Pinpoint the cell where the given text exists, returning its (x, y) midpoint coordinate. 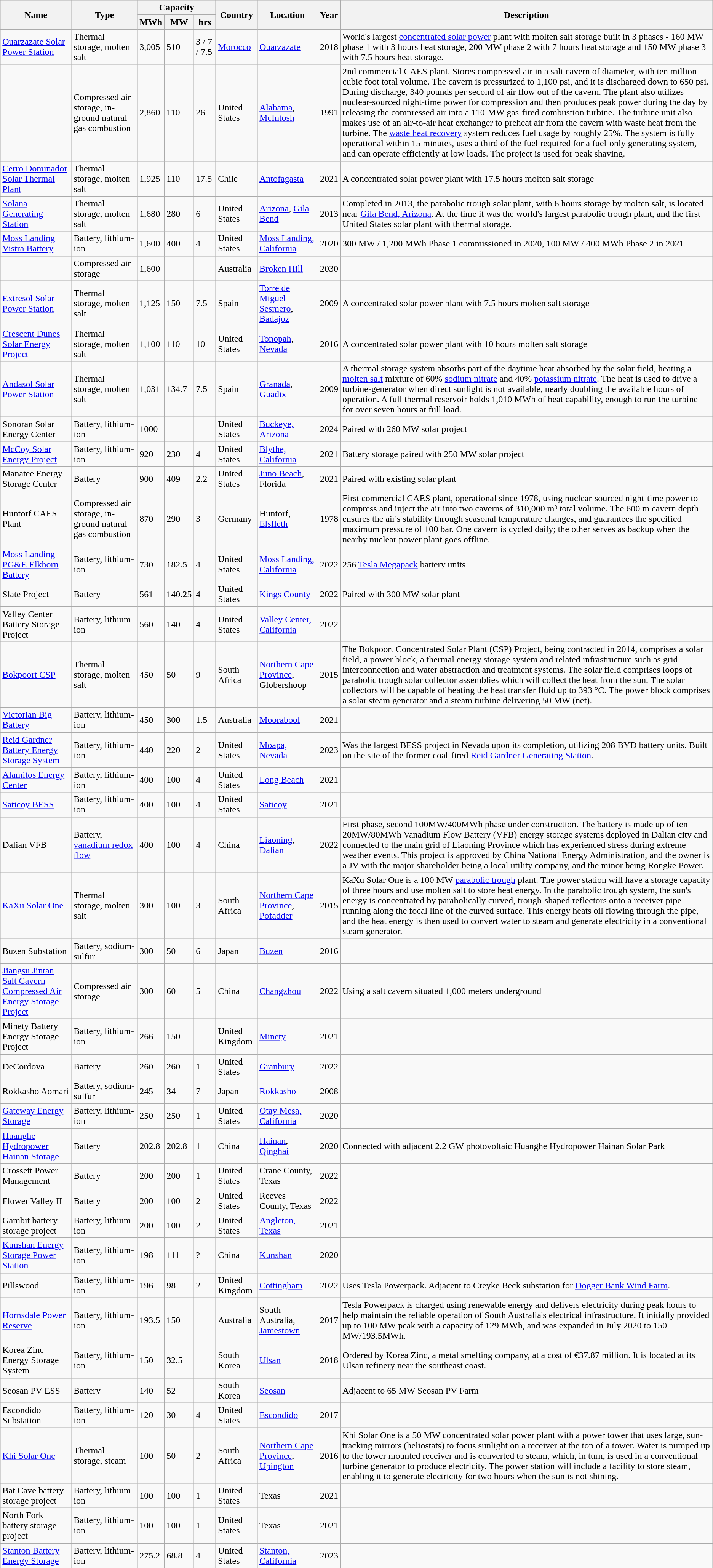
Granada, Guadix (287, 389)
Sonoran Solar Energy Center (36, 429)
1978 (329, 519)
Connected with adjacent 2.2 GW photovoltaic Huanghe Hydropower Hainan Solar Park (526, 1146)
Seosan (287, 1390)
Northern Cape Province, Upington (287, 1455)
Battery storage paired with 250 MW solar project (526, 454)
Location (287, 15)
Bat Cave battery storage project (36, 1495)
Flower Valley II (36, 1200)
Kunshan (287, 1255)
Juno Beach, Florida (287, 479)
Buckeye, Arizona (287, 429)
MW (179, 22)
68.8 (179, 1555)
Uses Tesla Powerpack. Adjacent to Creyke Beck substation for Dogger Bank Wind Farm. (526, 1285)
DeCordova (36, 1066)
300 MW / 1,200 MWh Phase 1 commissioned in 2020, 100 MW / 400 MWh Phase 2 in 2021 (526, 244)
Thermal storage, steam (104, 1455)
Bokpoort CSP (36, 675)
Escondido Substation (36, 1415)
Extresol Solar Power Station (36, 303)
Kings County (287, 594)
Reeves County, Texas (287, 1200)
Changzhou (287, 991)
Minety Battery Energy Storage Project (36, 1036)
Paired with existing solar plant (526, 479)
198 (151, 1255)
870 (151, 519)
220 (179, 750)
Torre de Miguel Sesmero, Badajoz (287, 303)
Valley Center Battery Storage Project (36, 624)
193.5 (151, 1320)
134.7 (179, 389)
Buzen Substation (36, 951)
Crane County, Texas (287, 1176)
98 (179, 1285)
32.5 (179, 1360)
Gambit battery storage project (36, 1226)
Hornsdale Power Reserve (36, 1320)
1000 (151, 429)
Huanghe Hydropower Hainan Storage (36, 1146)
2030 (329, 268)
Ulsan (287, 1360)
Angleton, Texas (287, 1226)
Minety (287, 1036)
Rokkasho Aomari (36, 1092)
Northern Cape Province, Globershoop (287, 675)
730 (151, 564)
Liaoning, Dalian (287, 845)
Victorian Big Battery (36, 720)
Long Beach (287, 780)
Stanton Battery Energy Storage (36, 1555)
Antofagasta (287, 179)
Ouarzazate (287, 47)
Year (329, 15)
2024 (329, 429)
1,100 (151, 344)
1,680 (151, 214)
2,860 (151, 113)
Country (237, 15)
Germany (237, 519)
Stanton, California (287, 1555)
Kunshan Energy Storage Power Station (36, 1255)
Moorabool (287, 720)
230 (179, 454)
182.5 (179, 564)
60 (179, 991)
Paired with 300 MW solar plant (526, 594)
A concentrated solar power plant with 7.5 hours molten salt storage (526, 303)
2.2 (205, 479)
266 (151, 1036)
510 (179, 47)
MWh (151, 22)
Valley Center, California (287, 624)
Paired with 260 MW solar project (526, 429)
Reid Gardner Battery Energy Storage System (36, 750)
Rokkasho (287, 1092)
Khi Solar One (36, 1455)
2008 (329, 1092)
Pillswood (36, 1285)
1,031 (151, 389)
920 (151, 454)
Andasol Solar Power Station (36, 389)
Crossett Power Management (36, 1176)
Moss Landing Vistra Battery (36, 244)
Alamitos Energy Center (36, 780)
111 (179, 1255)
? (205, 1255)
Manatee Energy Storage Center (36, 479)
Seosan PV ESS (36, 1390)
Solana Generating Station (36, 214)
3 / 7 / 7.5 (205, 47)
3,005 (151, 47)
256 Tesla Megapack battery units (526, 564)
34 (179, 1092)
Type (104, 15)
1991 (329, 113)
Otay Mesa, California (287, 1116)
440 (151, 750)
26 (205, 113)
Huntorf, Elsfleth (287, 519)
Cottingham (287, 1285)
Escondido (287, 1415)
A concentrated solar power plant with 10 hours molten salt storage (526, 344)
Name (36, 15)
Saticoy BESS (36, 804)
Adjacent to 65 MW Seosan PV Farm (526, 1390)
Huntorf CAES Plant (36, 519)
900 (151, 479)
10 (205, 344)
Morocco (237, 47)
561 (151, 594)
Korea Zinc Energy Storage System (36, 1360)
140.25 (179, 594)
Crescent Dunes Solar Energy Project (36, 344)
Battery, vanadium redox flow (104, 845)
A concentrated solar power plant with 17.5 hours molten salt storage (526, 179)
9 (205, 675)
Buzen (287, 951)
1.5 (205, 720)
Broken Hill (287, 268)
280 (179, 214)
Hainan, Qinghai (287, 1146)
Northern Cape Province, Pofadder (287, 906)
Granbury (287, 1066)
Tonopah, Nevada (287, 344)
KaXu Solar One (36, 906)
5 (205, 991)
Ouarzazate Solar Power Station (36, 47)
Jiangsu Jintan Salt Cavern Compressed Air Energy Storage Project (36, 991)
52 (179, 1390)
Description (526, 15)
120 (151, 1415)
560 (151, 624)
2013 (329, 214)
Saticoy (287, 804)
South Australia, Jamestown (287, 1320)
Arizona, Gila Bend (287, 214)
Slate Project (36, 594)
17.5 (205, 179)
McCoy Solar Energy Project (36, 454)
196 (151, 1285)
275.2 (151, 1555)
Gateway Energy Storage (36, 1116)
409 (179, 479)
hrs (205, 22)
Alabama, McIntosh (287, 113)
Cerro Dominador Solar Thermal Plant (36, 179)
7 (205, 1092)
1,925 (151, 179)
Moss Landing PG&E Elkhorn Battery (36, 564)
245 (151, 1092)
Dalian VFB (36, 845)
Chile (237, 179)
Blythe, California (287, 454)
Moapa, Nevada (287, 750)
290 (179, 519)
1,125 (151, 303)
Using a salt cavern situated 1,000 meters underground (526, 991)
North Fork battery storage project (36, 1525)
Capacity (177, 8)
Ordered by Korea Zinc, a metal smelting company, at a cost of €37.87 million. It is located at its Ulsan refinery near the southeast coast. (526, 1360)
30 (179, 1415)
